Search for the cell housing the specified text and yield its [X, Y] center coordinate. 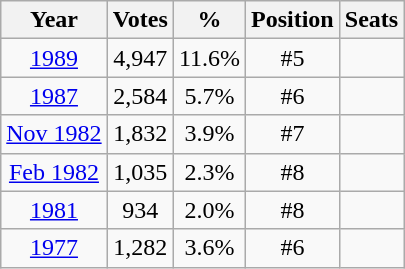
1977 [54, 248]
3.9% [209, 134]
Seats [371, 20]
Feb 1982 [54, 172]
5.7% [209, 96]
% [209, 20]
1,282 [140, 248]
Nov 1982 [54, 134]
1,832 [140, 134]
1,035 [140, 172]
Votes [140, 20]
2,584 [140, 96]
Year [54, 20]
#5 [293, 58]
2.0% [209, 210]
4,947 [140, 58]
3.6% [209, 248]
#7 [293, 134]
11.6% [209, 58]
1989 [54, 58]
2.3% [209, 172]
Position [293, 20]
934 [140, 210]
1987 [54, 96]
1981 [54, 210]
